Provide the [x, y] coordinate of the cell's center where the given text is located.  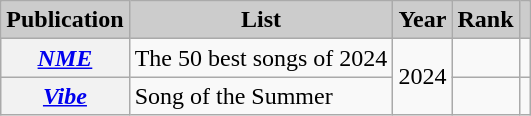
Song of the Summer [261, 96]
Rank [486, 20]
NME [65, 58]
Vibe [65, 96]
2024 [422, 77]
The 50 best songs of 2024 [261, 58]
List [261, 20]
Publication [65, 20]
Year [422, 20]
